Extract the (X, Y) coordinate from the center of the cell holding the provided text.  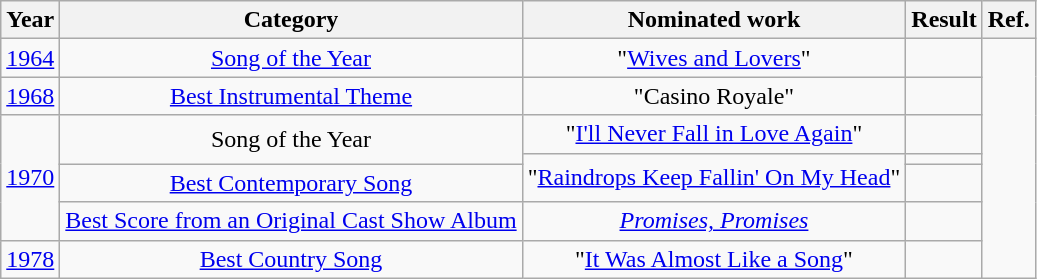
Best Contemporary Song (291, 183)
"Wives and Lovers" (714, 58)
"Raindrops Keep Fallin' On My Head" (714, 178)
Result (944, 20)
1970 (30, 178)
Best Country Song (291, 259)
1964 (30, 58)
Promises, Promises (714, 221)
1978 (30, 259)
Year (30, 20)
Best Instrumental Theme (291, 96)
"It Was Almost Like a Song" (714, 259)
Ref. (1008, 20)
Best Score from an Original Cast Show Album (291, 221)
"I'll Never Fall in Love Again" (714, 134)
Nominated work (714, 20)
1968 (30, 96)
Category (291, 20)
"Casino Royale" (714, 96)
